For the text-containing cell, return its midpoint in (X, Y) coordinate format. 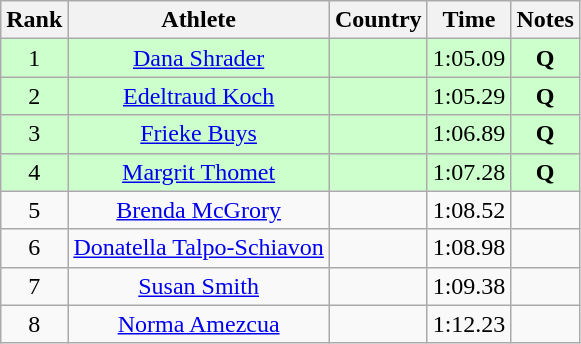
Susan Smith (199, 286)
Edeltraud Koch (199, 96)
1:08.52 (469, 210)
1:05.09 (469, 58)
4 (34, 172)
Margrit Thomet (199, 172)
Frieke Buys (199, 134)
1:07.28 (469, 172)
Athlete (199, 20)
3 (34, 134)
2 (34, 96)
7 (34, 286)
1:06.89 (469, 134)
Country (378, 20)
1:05.29 (469, 96)
Rank (34, 20)
Donatella Talpo-Schiavon (199, 248)
1:09.38 (469, 286)
6 (34, 248)
Dana Shrader (199, 58)
Norma Amezcua (199, 324)
Brenda McGrory (199, 210)
5 (34, 210)
1:12.23 (469, 324)
8 (34, 324)
Time (469, 20)
Notes (545, 20)
1 (34, 58)
1:08.98 (469, 248)
